Return [X, Y] of the center of cell containing provided text 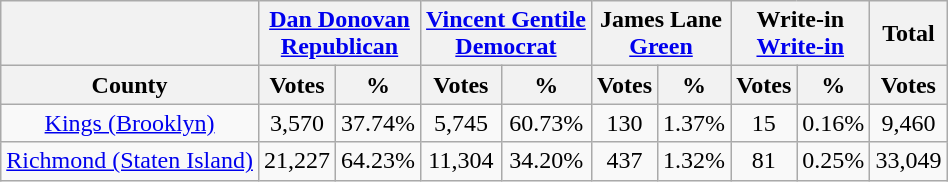
21,227 [296, 161]
15 [764, 123]
Dan DonovanRepublican [339, 34]
0.16% [834, 123]
James LaneGreen [660, 34]
34.20% [546, 161]
1.37% [694, 123]
0.25% [834, 161]
33,049 [908, 161]
9,460 [908, 123]
Total [908, 34]
60.73% [546, 123]
3,570 [296, 123]
11,304 [462, 161]
5,745 [462, 123]
Kings (Brooklyn) [130, 123]
437 [624, 161]
Write-inWrite-in [800, 34]
Vincent GentileDemocrat [506, 34]
County [130, 85]
Richmond (Staten Island) [130, 161]
130 [624, 123]
1.32% [694, 161]
37.74% [378, 123]
64.23% [378, 161]
81 [764, 161]
